Provide the (X, Y) coordinate of the cell's center where the given text is located.  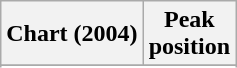
Chart (2004) (72, 34)
Peak position (189, 34)
